Search for the cell housing the specified text and yield its [X, Y] center coordinate. 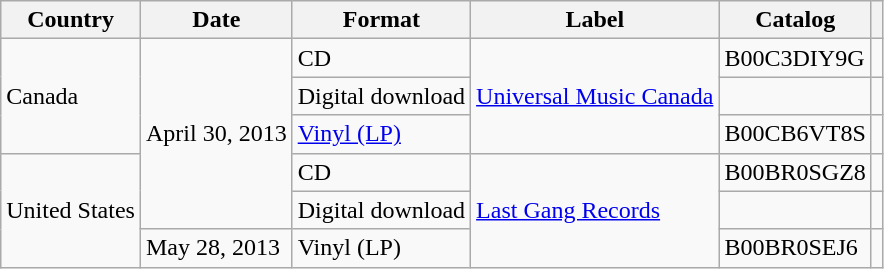
May 28, 2013 [216, 248]
Catalog [795, 20]
Date [216, 20]
Canada [71, 96]
B00CB6VT8S [795, 134]
Format [381, 20]
April 30, 2013 [216, 134]
Last Gang Records [595, 210]
Universal Music Canada [595, 96]
B00BR0SEJ6 [795, 248]
B00C3DIY9G [795, 58]
B00BR0SGZ8 [795, 172]
United States [71, 210]
Country [71, 20]
Label [595, 20]
